Find where the given text appears and provide that cell's center as [X, Y] coordinate. 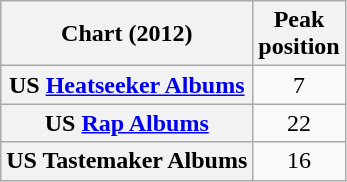
Chart (2012) [127, 34]
Peakposition [299, 34]
US Tastemaker Albums [127, 161]
US Heatseeker Albums [127, 85]
16 [299, 161]
US Rap Albums [127, 123]
7 [299, 85]
22 [299, 123]
